Find where the given text appears and provide that cell's center as [X, Y] coordinate. 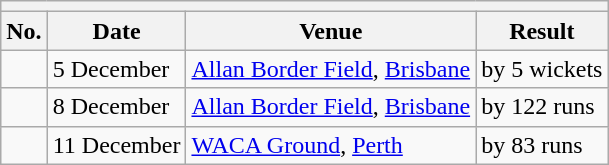
5 December [116, 69]
11 December [116, 145]
by 83 runs [542, 145]
Date [116, 31]
No. [24, 31]
8 December [116, 107]
by 122 runs [542, 107]
WACA Ground, Perth [331, 145]
Result [542, 31]
by 5 wickets [542, 69]
Venue [331, 31]
